Output the [x, y] coordinate of the center of the cell containing the given text.  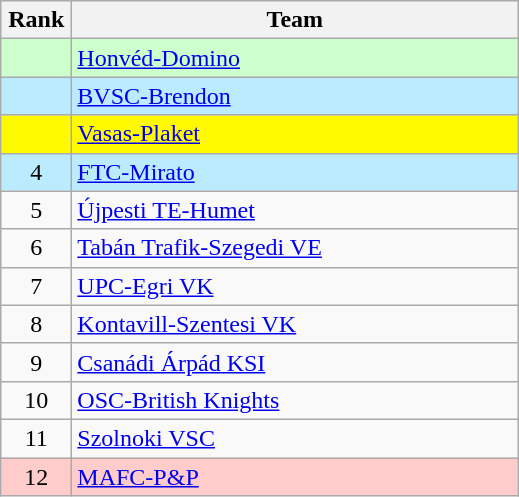
7 [36, 286]
Szolnoki VSC [295, 438]
Kontavill-Szentesi VK [295, 324]
Csanádi Árpád KSI [295, 362]
Rank [36, 20]
9 [36, 362]
11 [36, 438]
5 [36, 210]
4 [36, 172]
UPC-Egri VK [295, 286]
12 [36, 477]
BVSC-Brendon [295, 96]
Tabán Trafik-Szegedi VE [295, 248]
10 [36, 400]
Vasas-Plaket [295, 134]
Team [295, 20]
Honvéd-Domino [295, 58]
8 [36, 324]
OSC-British Knights [295, 400]
Újpesti TE-Humet [295, 210]
6 [36, 248]
FTC-Mirato [295, 172]
MAFC-P&P [295, 477]
